Capture the cell that displays the provided text and extract its [x, y] central coordinate. 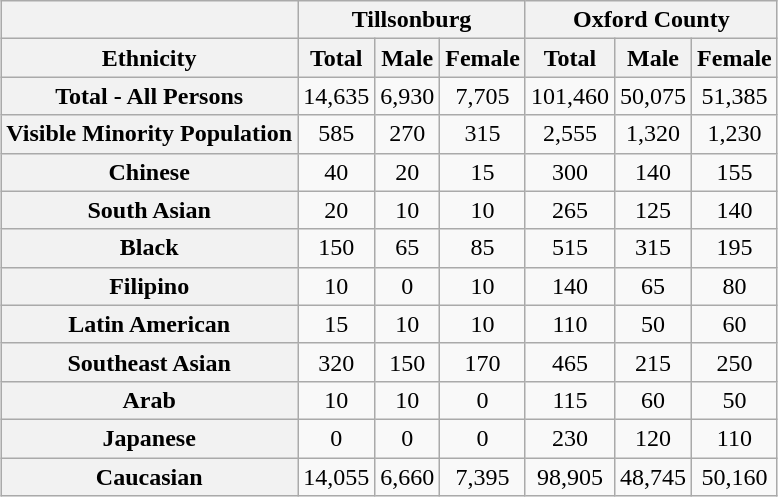
125 [652, 210]
Latin American [150, 324]
Visible Minority Population [150, 134]
230 [570, 438]
2,555 [570, 134]
6,660 [408, 477]
120 [652, 438]
170 [483, 362]
14,635 [336, 96]
Total - All Persons [150, 96]
465 [570, 362]
515 [570, 248]
Black [150, 248]
7,705 [483, 96]
80 [735, 286]
300 [570, 172]
Chinese [150, 172]
250 [735, 362]
1,320 [652, 134]
265 [570, 210]
Arab [150, 400]
115 [570, 400]
195 [735, 248]
85 [483, 248]
14,055 [336, 477]
Caucasian [150, 477]
Filipino [150, 286]
50,160 [735, 477]
98,905 [570, 477]
Oxford County [651, 20]
1,230 [735, 134]
320 [336, 362]
101,460 [570, 96]
585 [336, 134]
Southeast Asian [150, 362]
48,745 [652, 477]
40 [336, 172]
270 [408, 134]
6,930 [408, 96]
Japanese [150, 438]
Ethnicity [150, 58]
Tillsonburg [412, 20]
155 [735, 172]
215 [652, 362]
South Asian [150, 210]
51,385 [735, 96]
7,395 [483, 477]
50,075 [652, 96]
